From the cell containing the given text, extract its center point as [x, y] coordinate. 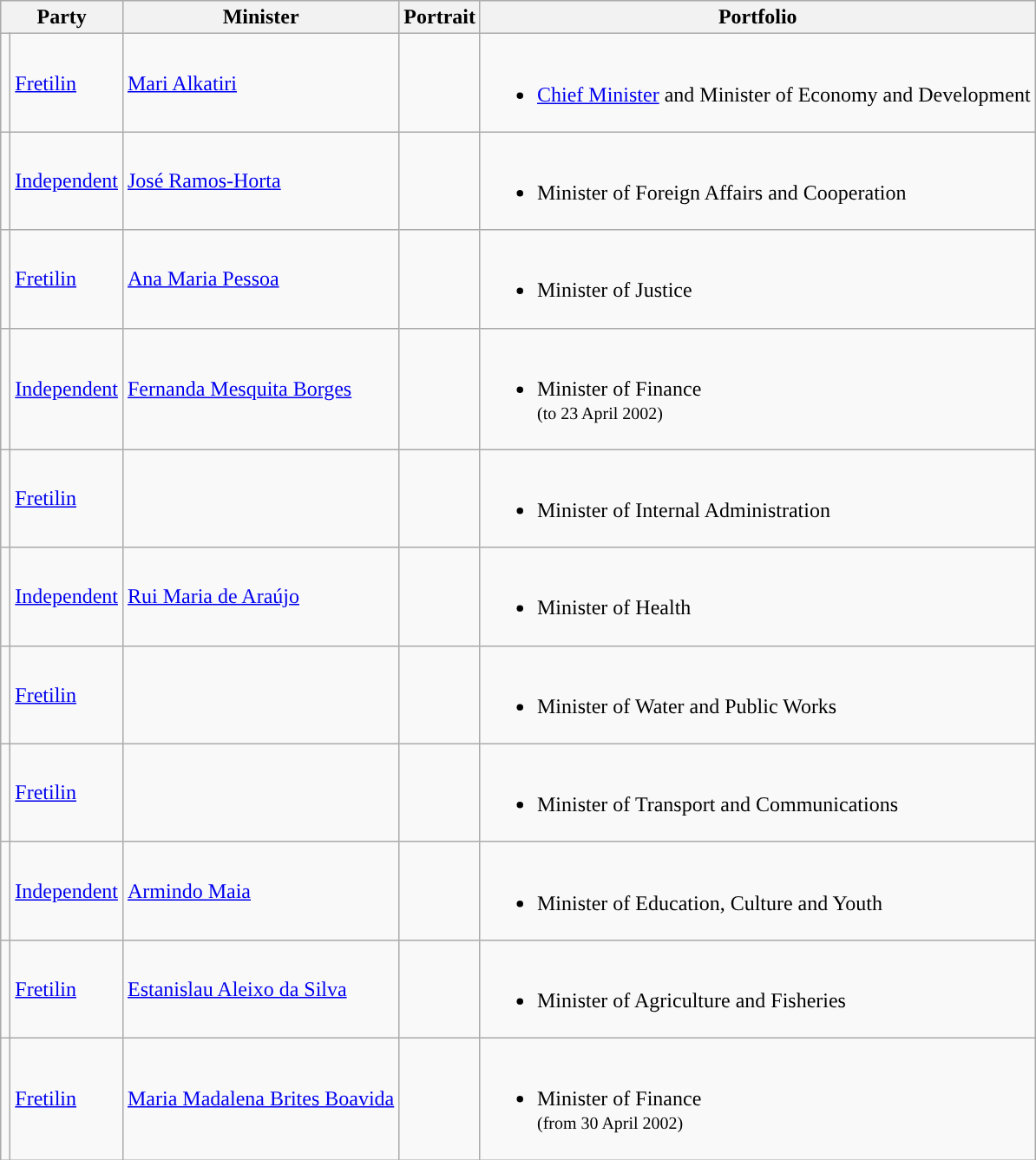
Party [62, 17]
Minister of Finance(to 23 April 2002) [757, 389]
Minister of Transport and Communications [757, 793]
Maria Madalena Brites Boavida [260, 1098]
Minister of Justice [757, 279]
Minister [260, 17]
Ana Maria Pessoa [260, 279]
Minister of Education, Culture and Youth [757, 890]
Minister of Water and Public Works [757, 694]
Chief Minister and Minister of Economy and Development [757, 83]
Portfolio [757, 17]
Minister of Finance(from 30 April 2002) [757, 1098]
Minister of Internal Administration [757, 498]
Rui Maria de Araújo [260, 597]
Minister of Foreign Affairs and Cooperation [757, 180]
Portrait [440, 17]
Armindo Maia [260, 890]
Minister of Health [757, 597]
Fernanda Mesquita Borges [260, 389]
Estanislau Aleixo da Silva [260, 989]
Minister of Agriculture and Fisheries [757, 989]
Mari Alkatiri [260, 83]
José Ramos-Horta [260, 180]
